Return (X, Y) of the center of cell containing provided text 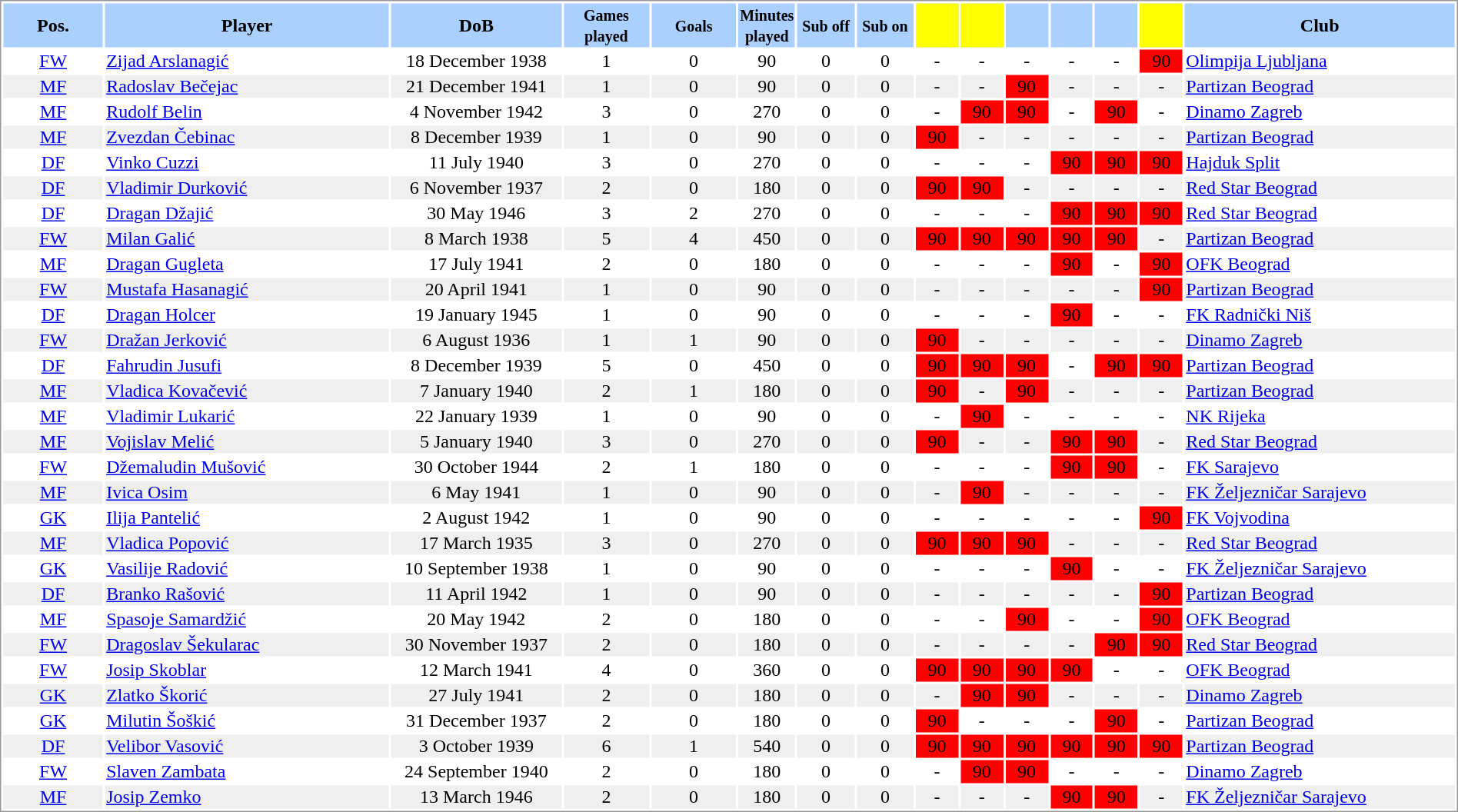
Club (1320, 25)
20 April 1941 (477, 290)
Vladimir Durković (248, 188)
Zijad Arslanagić (248, 61)
Radoslav Bečejac (248, 87)
Džemaludin Mušović (248, 467)
24 September 1940 (477, 771)
6 November 1937 (477, 188)
Josip Skoblar (248, 670)
Velibor Vasović (248, 747)
Vladica Popović (248, 544)
12 March 1941 (477, 670)
11 April 1942 (477, 594)
31 December 1937 (477, 720)
Branko Rašović (248, 594)
Dragan Gugleta (248, 264)
Minutesplayed (767, 25)
Dragan Džajić (248, 213)
30 November 1937 (477, 645)
Ivica Osim (248, 493)
Josip Zemko (248, 797)
4 November 1942 (477, 111)
17 July 1941 (477, 264)
Slaven Zambata (248, 771)
Player (248, 25)
19 January 1945 (477, 314)
FK Radnički Niš (1320, 314)
Hajduk Split (1320, 162)
Vinko Cuzzi (248, 162)
Milutin Šoškić (248, 720)
18 December 1938 (477, 61)
Mustafa Hasanagić (248, 290)
27 July 1941 (477, 696)
8 March 1938 (477, 239)
Gamesplayed (606, 25)
3 October 1939 (477, 747)
Vojislav Melić (248, 442)
6 May 1941 (477, 493)
Milan Galić (248, 239)
Fahrudin Jusufi (248, 365)
21 December 1941 (477, 87)
DoB (477, 25)
20 May 1942 (477, 619)
Ilija Pantelić (248, 517)
FK Sarajevo (1320, 467)
2 August 1942 (477, 517)
540 (767, 747)
7 January 1940 (477, 391)
Vasilije Radović (248, 568)
Sub off (826, 25)
5 January 1940 (477, 442)
Spasoje Samardžić (248, 619)
17 March 1935 (477, 544)
Vladica Kovačević (248, 391)
360 (767, 670)
Sub on (885, 25)
30 May 1946 (477, 213)
6 August 1936 (477, 341)
6 (606, 747)
Olimpija Ljubljana (1320, 61)
Dragan Holcer (248, 314)
13 March 1946 (477, 797)
FK Vojvodina (1320, 517)
Vladimir Lukarić (248, 416)
Goals (694, 25)
Dragoslav Šekularac (248, 645)
Zvezdan Čebinac (248, 138)
30 October 1944 (477, 467)
11 July 1940 (477, 162)
10 September 1938 (477, 568)
NK Rijeka (1320, 416)
Zlatko Škorić (248, 696)
Rudolf Belin (248, 111)
Pos. (52, 25)
Dražan Jerković (248, 341)
22 January 1939 (477, 416)
